Search for the cell housing the specified text and yield its (X, Y) center coordinate. 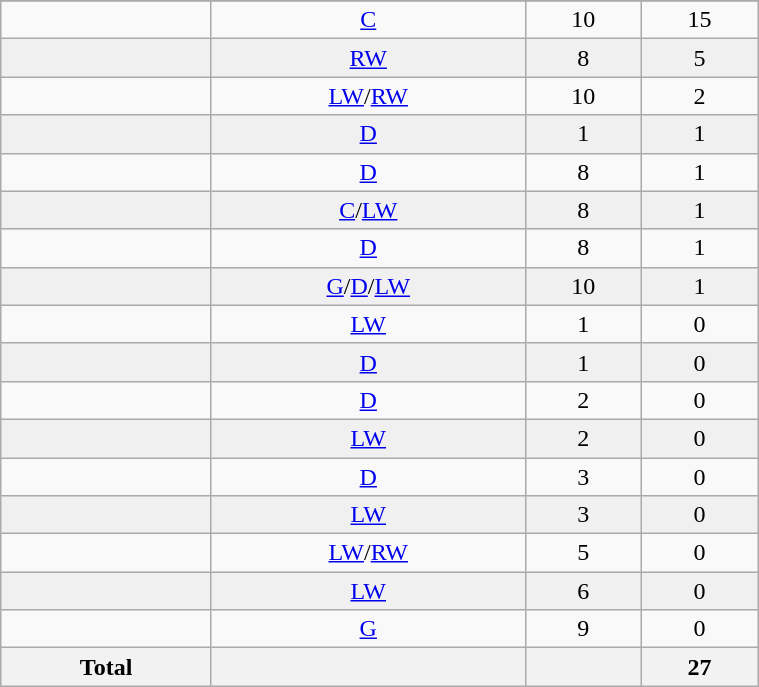
C (368, 20)
RW (368, 58)
G (368, 629)
Total (106, 667)
6 (583, 591)
9 (583, 629)
15 (699, 20)
G/D/LW (368, 286)
C/LW (368, 210)
27 (699, 667)
